Scan for the cell matching the given text and deliver its (X, Y) coordinate at center. 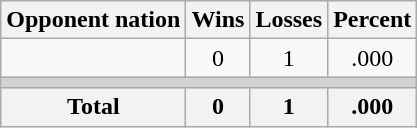
Losses (289, 20)
Wins (218, 20)
Total (94, 107)
Percent (372, 20)
Opponent nation (94, 20)
